From the cell containing the given text, extract its center point as [x, y] coordinate. 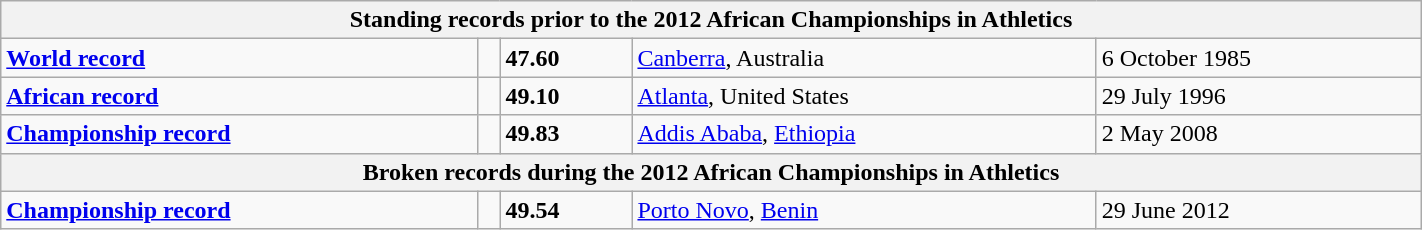
49.54 [566, 210]
World record [240, 58]
29 June 2012 [1258, 210]
49.10 [566, 96]
Broken records during the 2012 African Championships in Athletics [711, 172]
29 July 1996 [1258, 96]
49.83 [566, 134]
2 May 2008 [1258, 134]
African record [240, 96]
Atlanta, United States [864, 96]
Canberra, Australia [864, 58]
Addis Ababa, Ethiopia [864, 134]
Standing records prior to the 2012 African Championships in Athletics [711, 20]
6 October 1985 [1258, 58]
47.60 [566, 58]
Porto Novo, Benin [864, 210]
